Return the [x, y] coordinate for the center point of the cell that contains the specified text.  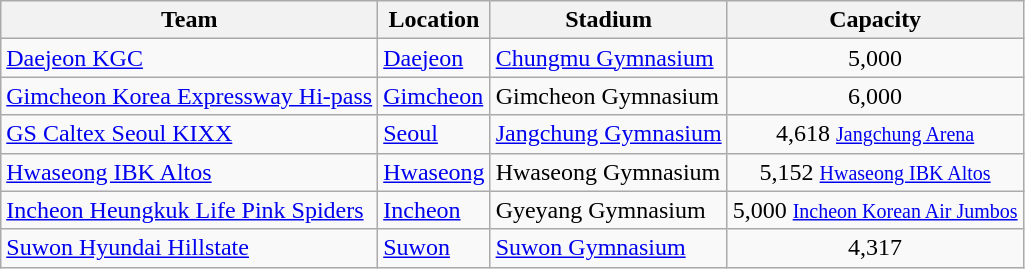
6,000 [875, 96]
Seoul [434, 134]
GS Caltex Seoul KIXX [190, 134]
Location [434, 20]
Suwon Hyundai Hillstate [190, 248]
Gimcheon Korea Expressway Hi-pass [190, 96]
Daejeon [434, 58]
5,000 Incheon Korean Air Jumbos [875, 210]
Incheon Heungkuk Life Pink Spiders [190, 210]
Suwon Gymnasium [608, 248]
4,317 [875, 248]
Gyeyang Gymnasium [608, 210]
Hwaseong [434, 172]
Gimcheon [434, 96]
Team [190, 20]
Chungmu Gymnasium [608, 58]
Hwaseong IBK Altos [190, 172]
4,618 Jangchung Arena [875, 134]
5,000 [875, 58]
Jangchung Gymnasium [608, 134]
Capacity [875, 20]
5,152 Hwaseong IBK Altos [875, 172]
Incheon [434, 210]
Daejeon KGC [190, 58]
Suwon [434, 248]
Stadium [608, 20]
Gimcheon Gymnasium [608, 96]
Hwaseong Gymnasium [608, 172]
